Detect which cell encompasses the target text, then output its (X, Y) center coordinate. 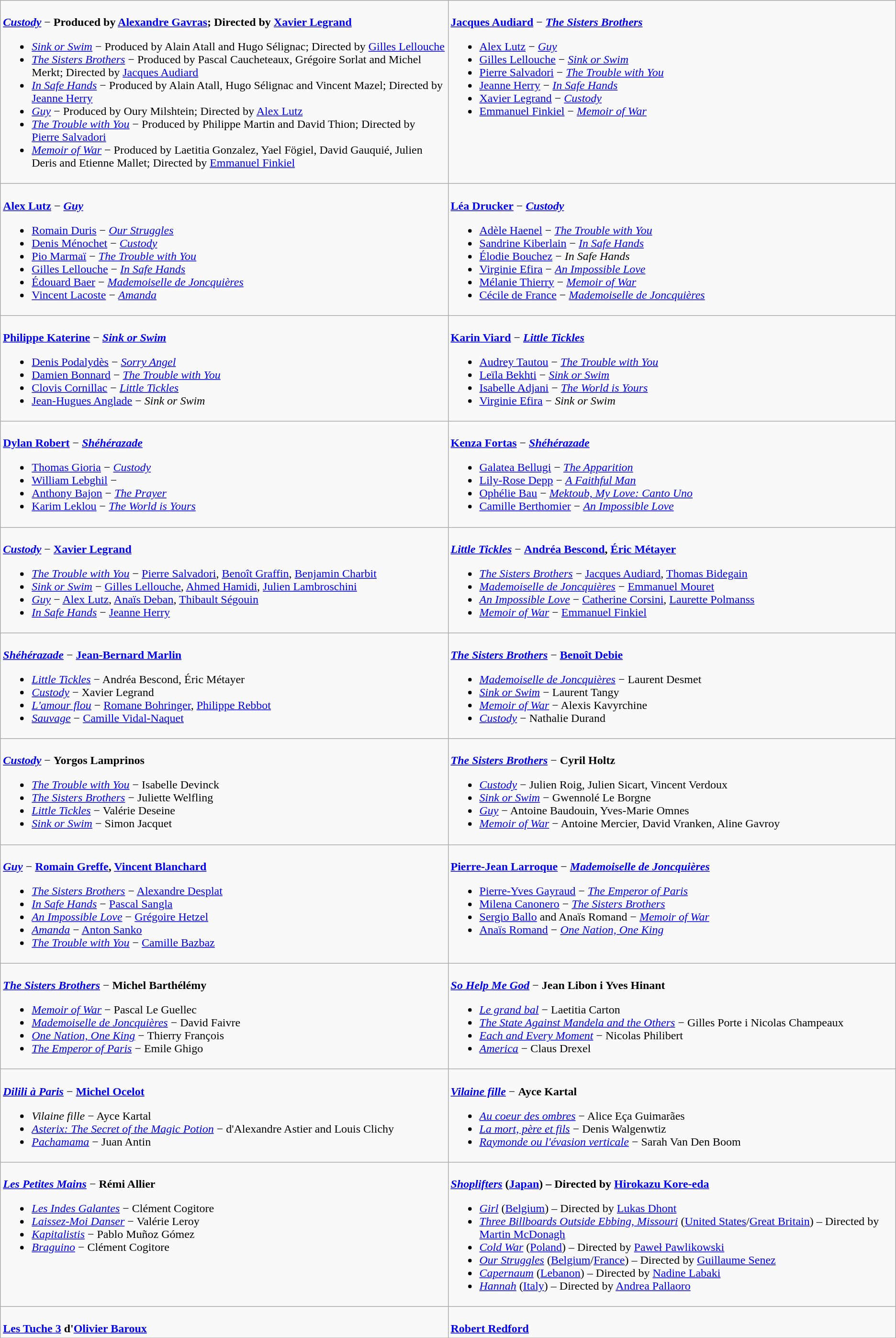
Les Tuche 3 d'Olivier Baroux (224, 1322)
Robert Redford (672, 1322)
Dylan Robert − ShéhérazadeThomas Gioria − CustodyWilliam Lebghil − Anthony Bajon − The PrayerKarim Leklou − The World is Yours (224, 474)
